Pinpoint the cell where the given text exists, returning its (x, y) midpoint coordinate. 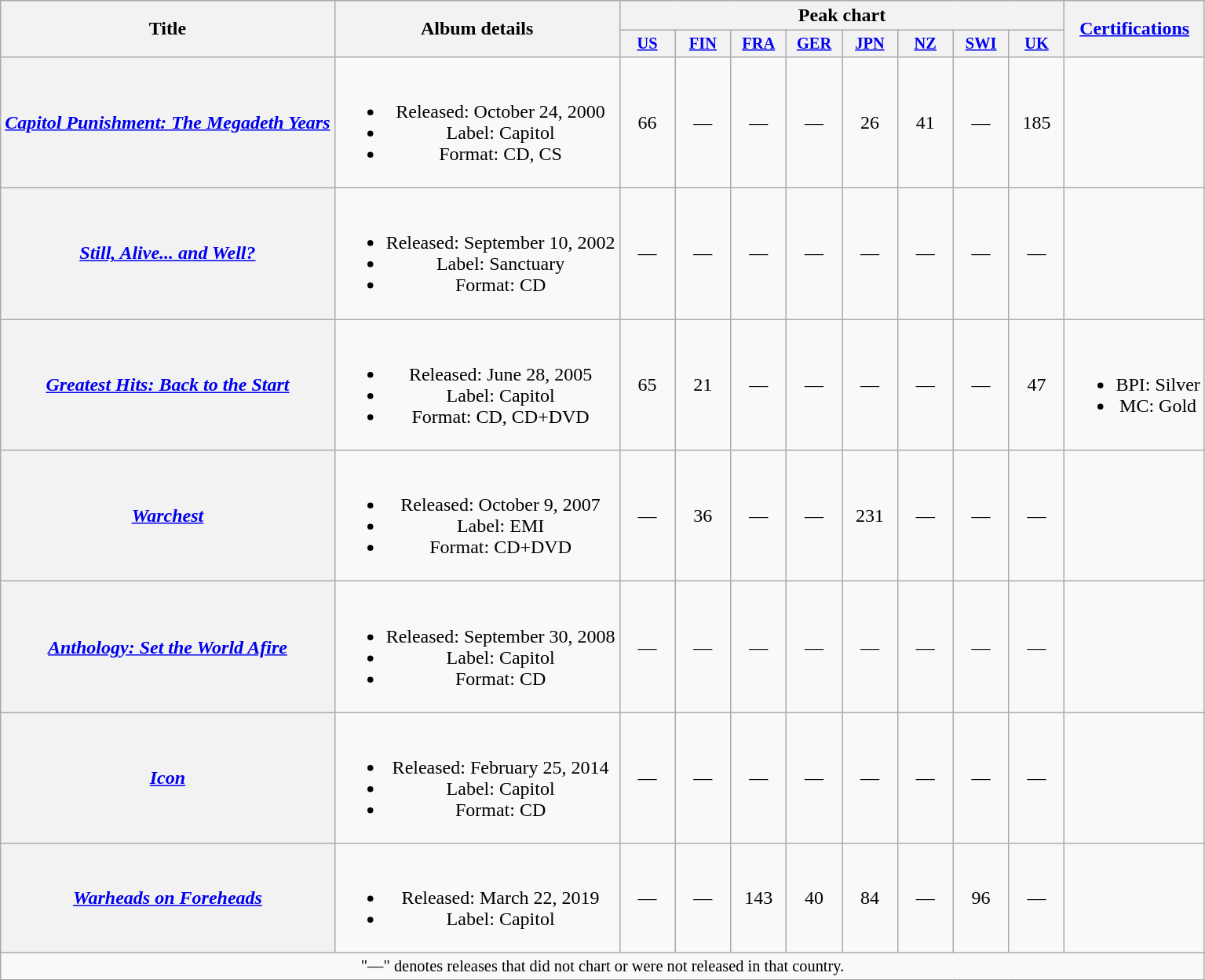
66 (647, 122)
UK (1036, 44)
Peak chart (842, 16)
Released: June 28, 2005Label: CapitolFormat: CD, CD+DVD (477, 384)
Title (168, 29)
47 (1036, 384)
41 (925, 122)
FIN (703, 44)
65 (647, 384)
Warchest (168, 516)
36 (703, 516)
84 (870, 898)
Greatest Hits: Back to the Start (168, 384)
Released: October 9, 2007Label: EMIFormat: CD+DVD (477, 516)
185 (1036, 122)
Released: March 22, 2019Label: Capitol (477, 898)
SWI (981, 44)
Released: September 30, 2008Label: CapitolFormat: CD (477, 647)
96 (981, 898)
Released: October 24, 2000Label: CapitolFormat: CD, CS (477, 122)
Capitol Punishment: The Megadeth Years (168, 122)
Album details (477, 29)
Anthology: Set the World Afire (168, 647)
NZ (925, 44)
Icon (168, 778)
21 (703, 384)
Released: February 25, 2014Label: CapitolFormat: CD (477, 778)
FRA (758, 44)
Warheads on Foreheads (168, 898)
Still, Alive... and Well? (168, 254)
BPI: SilverMC: Gold (1134, 384)
US (647, 44)
"—" denotes releases that did not chart or were not released in that country. (603, 967)
40 (815, 898)
26 (870, 122)
143 (758, 898)
231 (870, 516)
GER (815, 44)
Released: September 10, 2002Label: SanctuaryFormat: CD (477, 254)
Certifications (1134, 29)
JPN (870, 44)
